Locate the cell with the specified text and output its [x, y] center coordinate. 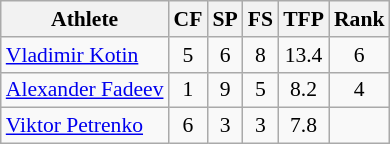
8 [260, 55]
7.8 [304, 126]
8.2 [304, 90]
Viktor Petrenko [85, 126]
1 [188, 90]
Alexander Fadeev [85, 90]
FS [260, 19]
9 [224, 90]
Vladimir Kotin [85, 55]
CF [188, 19]
Rank [360, 19]
4 [360, 90]
13.4 [304, 55]
TFP [304, 19]
SP [224, 19]
Athlete [85, 19]
